Pinpoint the cell where the given text exists, returning its [x, y] midpoint coordinate. 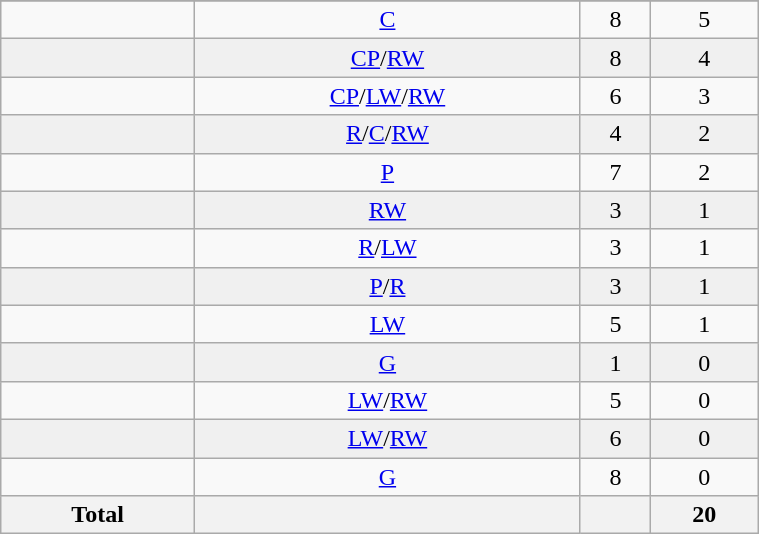
Total [98, 515]
CP/LW/RW [387, 96]
R/LW [387, 248]
20 [704, 515]
LW [387, 324]
P/R [387, 286]
7 [615, 172]
R/C/RW [387, 134]
CP/RW [387, 58]
P [387, 172]
C [387, 20]
RW [387, 210]
